For the text-containing cell, return its midpoint in [x, y] coordinate format. 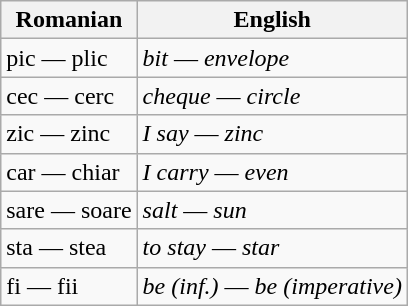
pic — plic [69, 58]
zic — zinc [69, 134]
sta — stea [69, 248]
fi — fii [69, 286]
bit — envelope [272, 58]
I say — zinc [272, 134]
salt — sun [272, 210]
I carry — even [272, 172]
be (inf.) — be (imperative) [272, 286]
cheque — circle [272, 96]
to stay — star [272, 248]
English [272, 20]
cec — cerc [69, 96]
Romanian [69, 20]
sare — soare [69, 210]
car — chiar [69, 172]
